For the text-containing cell, return its midpoint in (x, y) coordinate format. 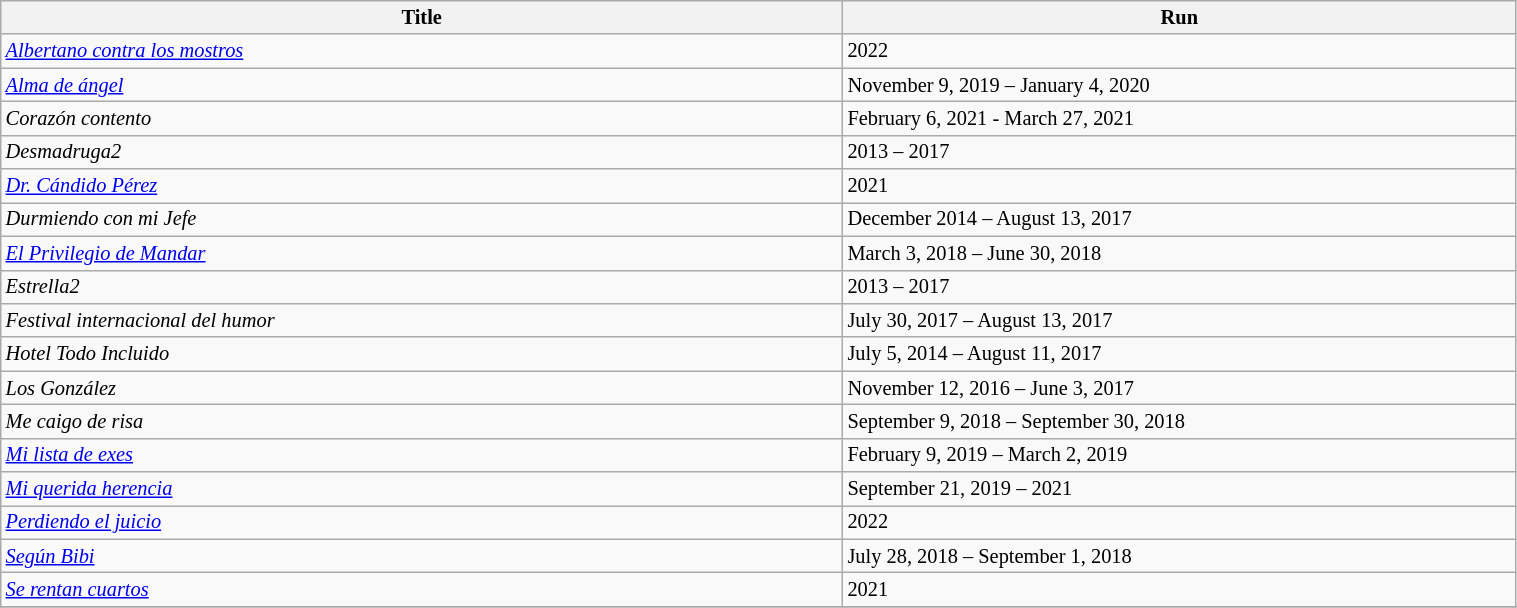
Durmiendo con mi Jefe (422, 219)
Run (1180, 17)
El Privilegio de Mandar (422, 253)
September 21, 2019 – 2021 (1180, 489)
Mi lista de exes (422, 455)
Dr. Cándido Pérez (422, 186)
Hotel Todo Incluido (422, 354)
Festival internacional del humor (422, 320)
November 12, 2016 – June 3, 2017 (1180, 388)
Title (422, 17)
July 28, 2018 – September 1, 2018 (1180, 556)
Mi querida herencia (422, 489)
September 9, 2018 – September 30, 2018 (1180, 421)
Alma de ángel (422, 85)
July 30, 2017 – August 13, 2017 (1180, 320)
Estrella2 (422, 287)
February 6, 2021 - March 27, 2021 (1180, 118)
Corazón contento (422, 118)
December 2014 – August 13, 2017 (1180, 219)
Los González (422, 388)
Albertano contra los mostros (422, 51)
November 9, 2019 – January 4, 2020 (1180, 85)
Me caigo de risa (422, 421)
Según Bibi (422, 556)
February 9, 2019 – March 2, 2019 (1180, 455)
July 5, 2014 – August 11, 2017 (1180, 354)
Se rentan cuartos (422, 589)
Perdiendo el juicio (422, 522)
Desmadruga2 (422, 152)
March 3, 2018 – June 30, 2018 (1180, 253)
